Extract the [x, y] coordinate from the center of the cell holding the provided text.  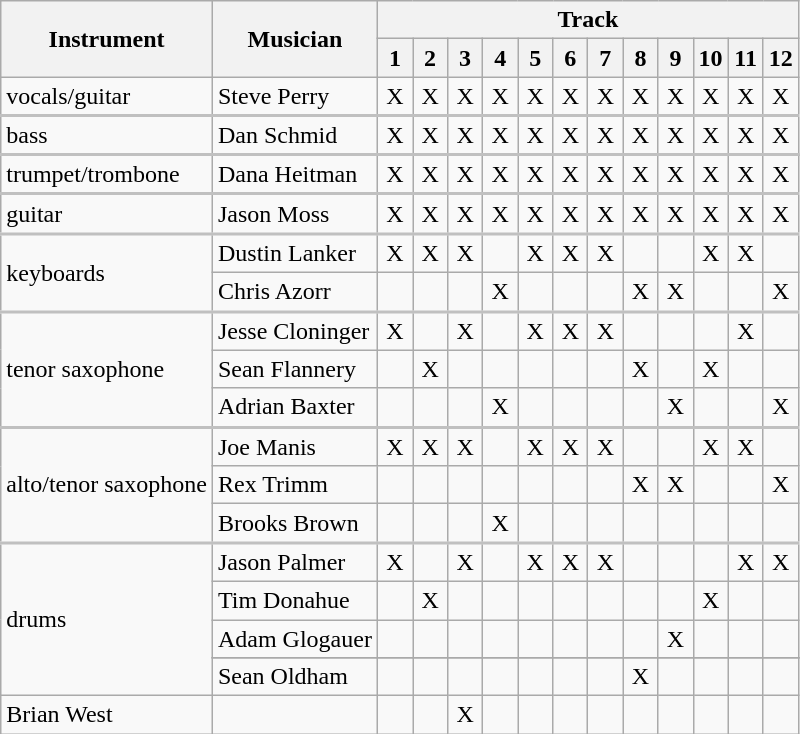
Sean Flannery [294, 369]
11 [746, 58]
vocals/guitar [107, 96]
Jason Palmer [294, 562]
keyboards [107, 273]
7 [606, 58]
tenor saxophone [107, 369]
1 [394, 58]
10 [710, 58]
Joe Manis [294, 446]
Jesse Cloninger [294, 330]
Track [588, 20]
Brian West [107, 715]
Adrian Baxter [294, 408]
bass [107, 136]
5 [536, 58]
trumpet/trombone [107, 174]
4 [500, 58]
3 [466, 58]
drums [107, 620]
Dustin Lanker [294, 254]
Rex Trimm [294, 485]
Sean Oldham [294, 677]
Adam Glogauer [294, 639]
guitar [107, 214]
2 [430, 58]
alto/tenor saxophone [107, 485]
8 [640, 58]
Musician [294, 39]
12 [780, 58]
Dana Heitman [294, 174]
Chris Azorr [294, 292]
Brooks Brown [294, 524]
Tim Donahue [294, 600]
Instrument [107, 39]
6 [570, 58]
Jason Moss [294, 214]
Steve Perry [294, 96]
Dan Schmid [294, 136]
9 [676, 58]
